Determine the [x, y] coordinate at the center of the cell enclosing the given text.  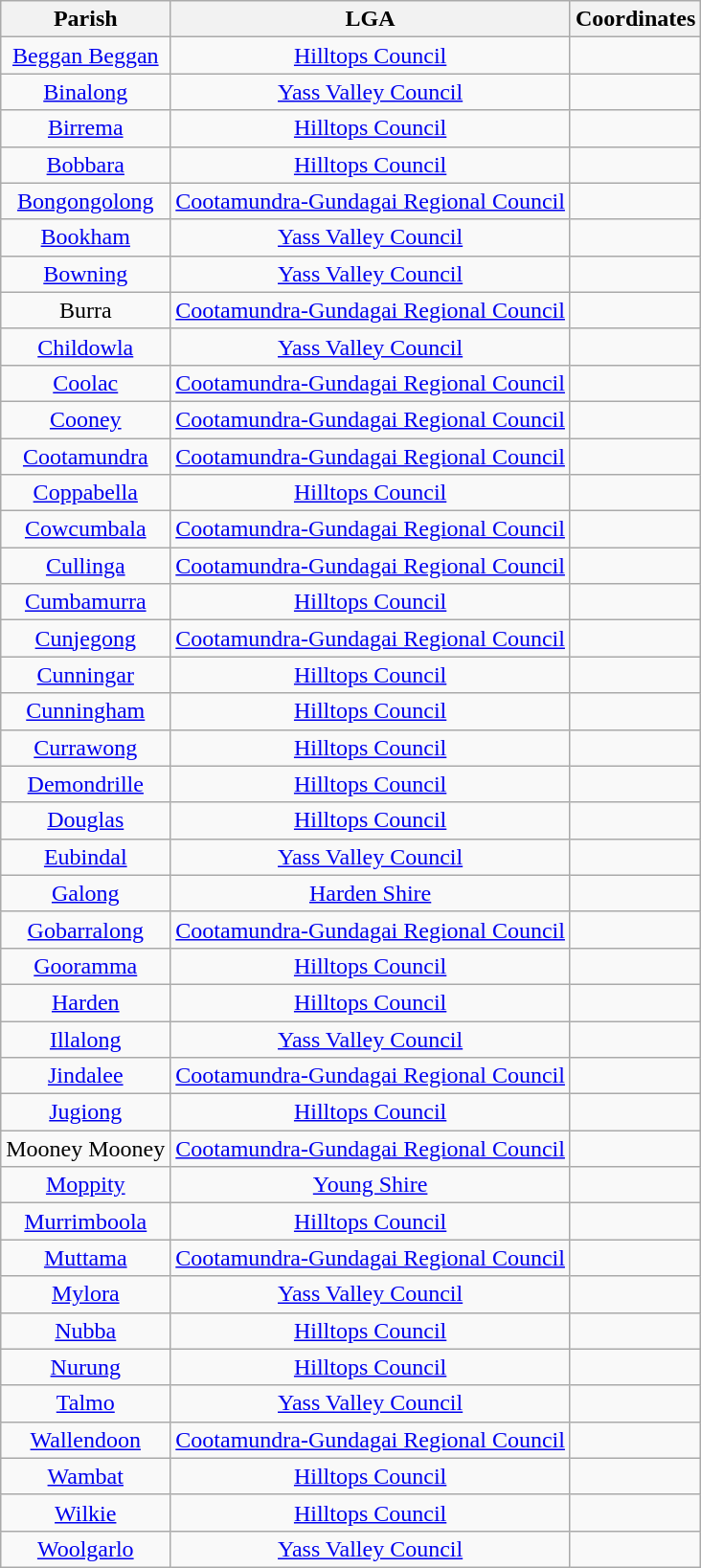
Cullinga [86, 566]
Young Shire [371, 1185]
Harden Shire [371, 893]
Parish [86, 19]
Birrema [86, 128]
Cumbamurra [86, 602]
LGA [371, 19]
Wallendoon [86, 1440]
Douglas [86, 820]
Cooney [86, 419]
Cunningar [86, 675]
Cunjegong [86, 638]
Wambat [86, 1476]
Harden [86, 1002]
Bowning [86, 274]
Talmo [86, 1403]
Bobbara [86, 165]
Muttama [86, 1258]
Illalong [86, 1039]
Cunningham [86, 711]
Jugiong [86, 1112]
Demondrille [86, 784]
Woolgarlo [86, 1549]
Gobarralong [86, 930]
Mooney Mooney [86, 1149]
Bookham [86, 237]
Beggan Beggan [86, 56]
Nubba [86, 1331]
Nurung [86, 1367]
Eubindal [86, 857]
Coolac [86, 383]
Wilkie [86, 1512]
Cowcumbala [86, 529]
Jindalee [86, 1076]
Galong [86, 893]
Gooramma [86, 966]
Currawong [86, 748]
Moppity [86, 1185]
Bongongolong [86, 201]
Mylora [86, 1294]
Childowla [86, 347]
Cootamundra [86, 457]
Murrimboola [86, 1221]
Binalong [86, 92]
Burra [86, 310]
Coordinates [635, 19]
Coppabella [86, 493]
